Determine the [x, y] coordinate at the center of the cell enclosing the given text.  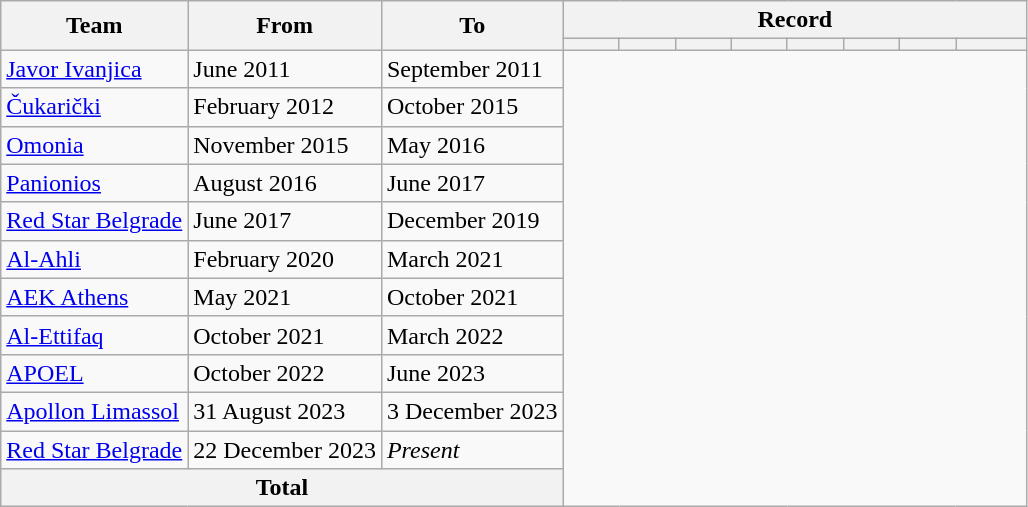
Apollon Limassol [94, 411]
Total [282, 488]
APOEL [94, 373]
Team [94, 26]
May 2021 [285, 297]
22 December 2023 [285, 449]
October 2022 [285, 373]
Al-Ahli [94, 259]
Omonia [94, 145]
3 December 2023 [472, 411]
August 2016 [285, 183]
31 August 2023 [285, 411]
February 2012 [285, 107]
To [472, 26]
December 2019 [472, 221]
November 2015 [285, 145]
June 2023 [472, 373]
Panionios [94, 183]
September 2011 [472, 69]
Al-Ettifaq [94, 335]
June 2011 [285, 69]
Record [795, 20]
Javor Ivanjica [94, 69]
October 2015 [472, 107]
March 2022 [472, 335]
May 2016 [472, 145]
AEK Athens [94, 297]
Čukarički [94, 107]
Present [472, 449]
From [285, 26]
March 2021 [472, 259]
February 2020 [285, 259]
